Identify which cell holds the provided text, then report its (X, Y) central coordinate. 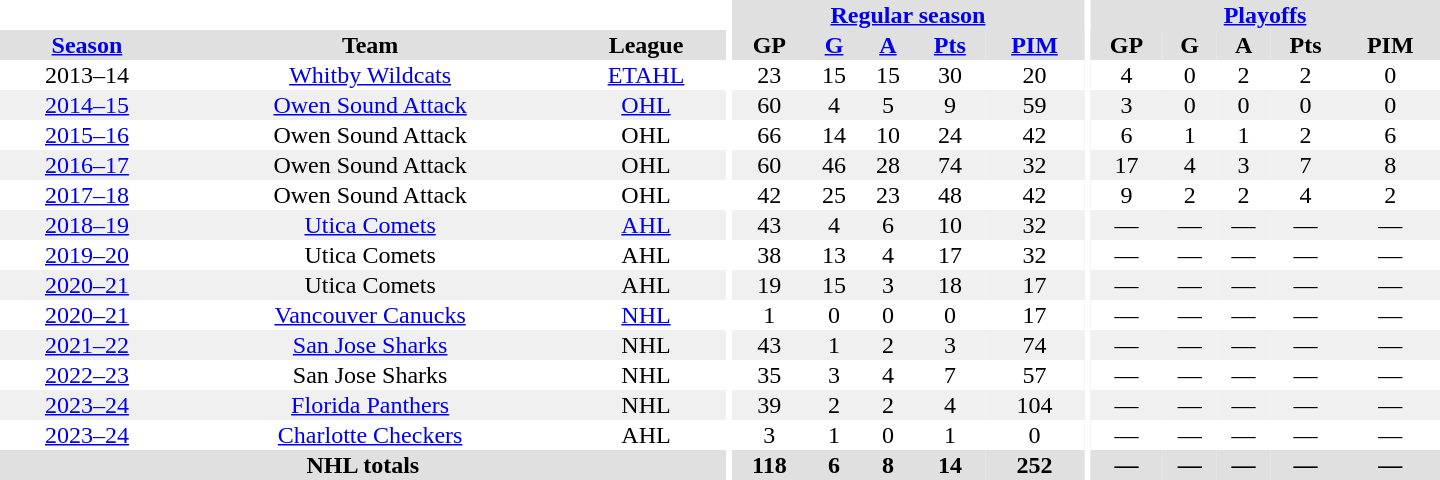
66 (770, 135)
57 (1034, 375)
2019–20 (87, 255)
38 (770, 255)
2016–17 (87, 165)
252 (1034, 465)
118 (770, 465)
2021–22 (87, 345)
Season (87, 45)
2017–18 (87, 195)
Charlotte Checkers (370, 435)
35 (770, 375)
24 (950, 135)
39 (770, 405)
Regular season (908, 15)
Florida Panthers (370, 405)
19 (770, 285)
48 (950, 195)
ETAHL (646, 75)
59 (1034, 105)
Team (370, 45)
18 (950, 285)
2014–15 (87, 105)
Playoffs (1265, 15)
13 (834, 255)
2022–23 (87, 375)
2018–19 (87, 225)
5 (888, 105)
NHL totals (363, 465)
Vancouver Canucks (370, 315)
46 (834, 165)
28 (888, 165)
30 (950, 75)
104 (1034, 405)
2013–14 (87, 75)
20 (1034, 75)
2015–16 (87, 135)
League (646, 45)
Whitby Wildcats (370, 75)
25 (834, 195)
